Determine the (x, y) coordinate at the center of the cell enclosing the given text.  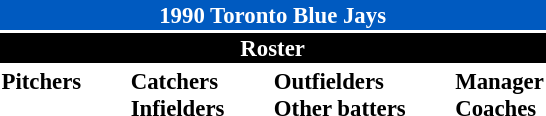
Roster (272, 48)
1990 Toronto Blue Jays (272, 15)
